Provide the (X, Y) coordinate of the cell's center where the given text is located.  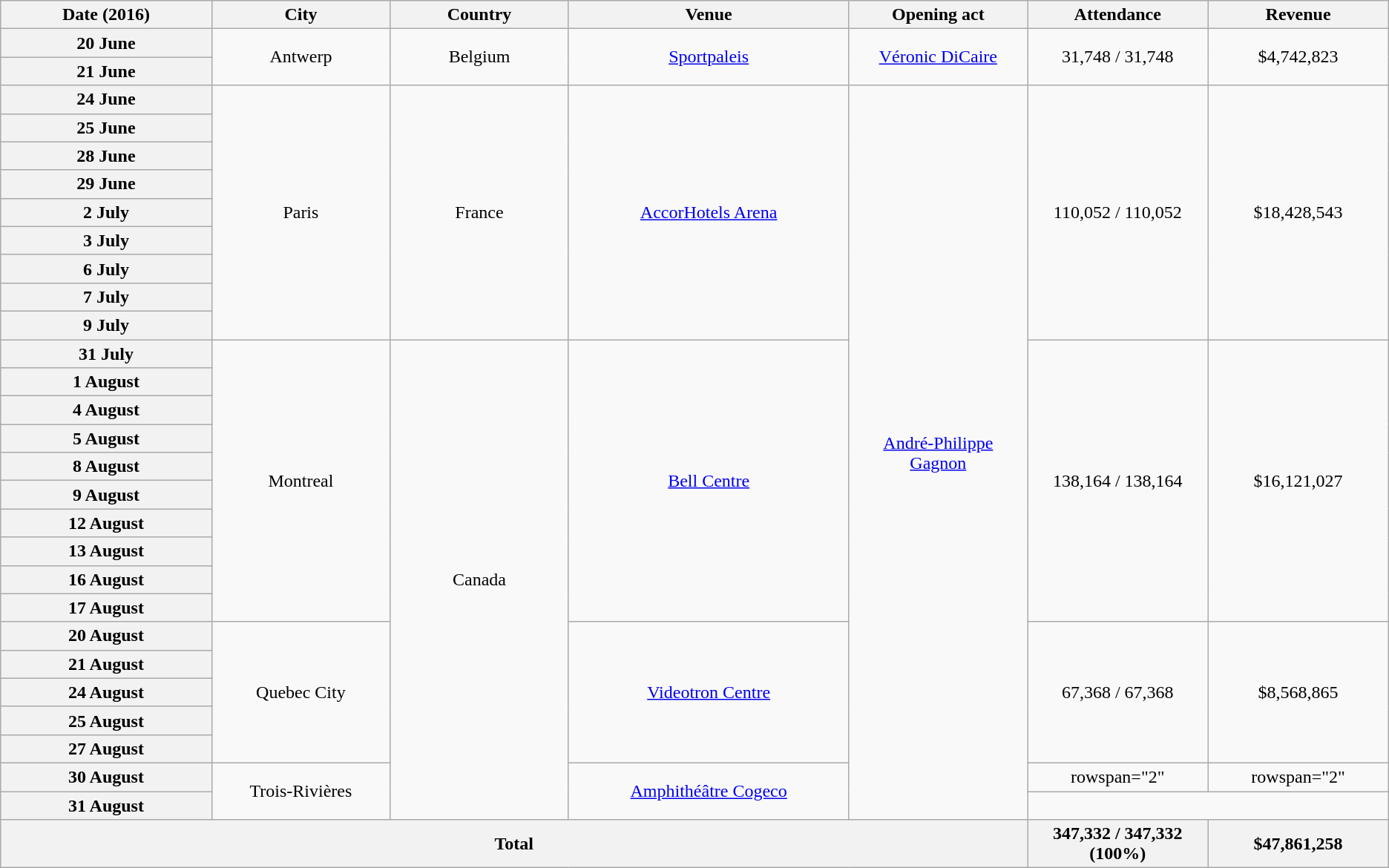
16 August (106, 579)
Trois-Rivières (301, 791)
Date (2016) (106, 15)
21 August (106, 664)
138,164 / 138,164 (1117, 481)
31 August (106, 805)
Antwerp (301, 57)
Attendance (1117, 15)
25 June (106, 128)
4 August (106, 410)
2 July (106, 212)
28 June (106, 156)
25 August (106, 720)
Country (479, 15)
24 June (106, 99)
Amphithéâtre Cogeco (709, 791)
9 July (106, 325)
City (301, 15)
30 August (106, 777)
20 June (106, 43)
Montreal (301, 481)
Quebec City (301, 692)
6 July (106, 269)
Canada (479, 580)
20 August (106, 636)
7 July (106, 297)
1 August (106, 382)
$4,742,823 (1298, 57)
13 August (106, 551)
André-Philippe Gagnon (938, 453)
110,052 / 110,052 (1117, 212)
Opening act (938, 15)
Bell Centre (709, 481)
29 June (106, 184)
France (479, 212)
Sportpaleis (709, 57)
$47,861,258 (1298, 844)
Véronic DiCaire (938, 57)
Paris (301, 212)
8 August (106, 467)
31,748 / 31,748 (1117, 57)
9 August (106, 495)
Total (514, 844)
67,368 / 67,368 (1117, 692)
27 August (106, 749)
31 July (106, 354)
Revenue (1298, 15)
17 August (106, 608)
3 July (106, 240)
24 August (106, 692)
$8,568,865 (1298, 692)
5 August (106, 438)
12 August (106, 523)
$16,121,027 (1298, 481)
$18,428,543 (1298, 212)
21 June (106, 71)
AccorHotels Arena (709, 212)
Videotron Centre (709, 692)
Venue (709, 15)
Belgium (479, 57)
347,332 / 347,332 (100%) (1117, 844)
